For the text-containing cell, return its midpoint in (x, y) coordinate format. 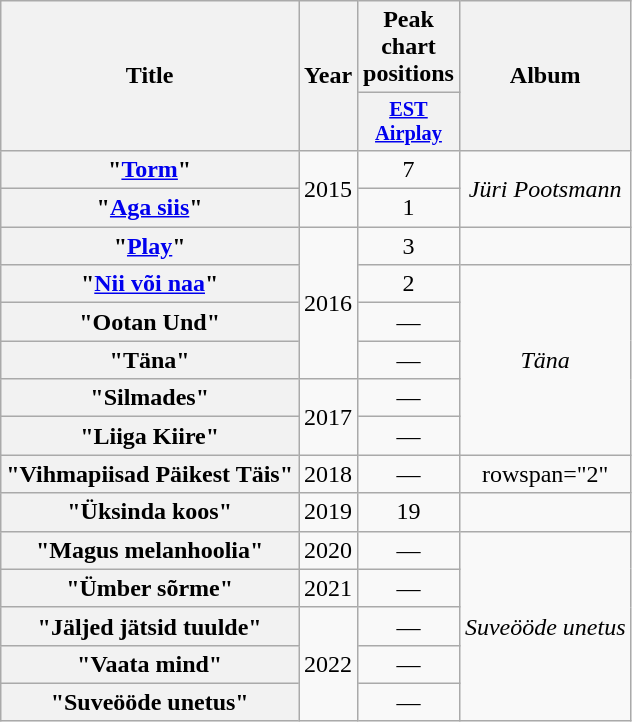
"Aga siis" (150, 208)
"Silmades" (150, 398)
"Play" (150, 246)
Peak chart positions (409, 47)
2 (409, 284)
"Ootan Und" (150, 322)
2018 (328, 474)
ESTAirplay (409, 122)
"Magus melanhoolia" (150, 550)
"Ümber sõrme" (150, 588)
"Täna" (150, 360)
1 (409, 208)
2017 (328, 417)
Jüri Pootsmann (545, 188)
"Vaata mind" (150, 664)
2021 (328, 588)
7 (409, 169)
3 (409, 246)
"Vihmapiisad Päikest Täis" (150, 474)
"Jäljed jätsid tuulde" (150, 626)
Täna (545, 360)
2015 (328, 188)
Year (328, 76)
Album (545, 76)
"Torm" (150, 169)
Suveööde unetus (545, 626)
2022 (328, 664)
"Liiga Kiire" (150, 436)
"Üksinda koos" (150, 512)
2016 (328, 303)
19 (409, 512)
2019 (328, 512)
2020 (328, 550)
"Nii või naa" (150, 284)
rowspan="2" (545, 474)
Title (150, 76)
"Suveööde unetus" (150, 702)
